Identify which cell holds the provided text, then report its (X, Y) central coordinate. 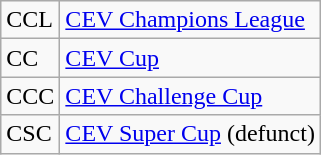
CEV Challenge Cup (190, 96)
CCC (30, 96)
CEV Super Cup (defunct) (190, 134)
CEV Champions League (190, 20)
CSC (30, 134)
CC (30, 58)
CCL (30, 20)
CEV Cup (190, 58)
